Detect which cell encompasses the target text, then output its [x, y] center coordinate. 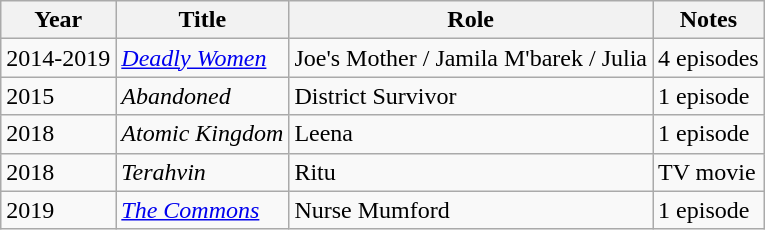
Ritu [471, 172]
Nurse Mumford [471, 210]
Abandoned [202, 96]
Notes [709, 20]
Title [202, 20]
Joe's Mother / Jamila M'barek / Julia [471, 58]
Atomic Kingdom [202, 134]
Role [471, 20]
2019 [58, 210]
Deadly Women [202, 58]
4 episodes [709, 58]
District Survivor [471, 96]
Terahvin [202, 172]
The Commons [202, 210]
Year [58, 20]
2014-2019 [58, 58]
2015 [58, 96]
Leena [471, 134]
TV movie [709, 172]
